From the cell containing the given text, extract its center point as [X, Y] coordinate. 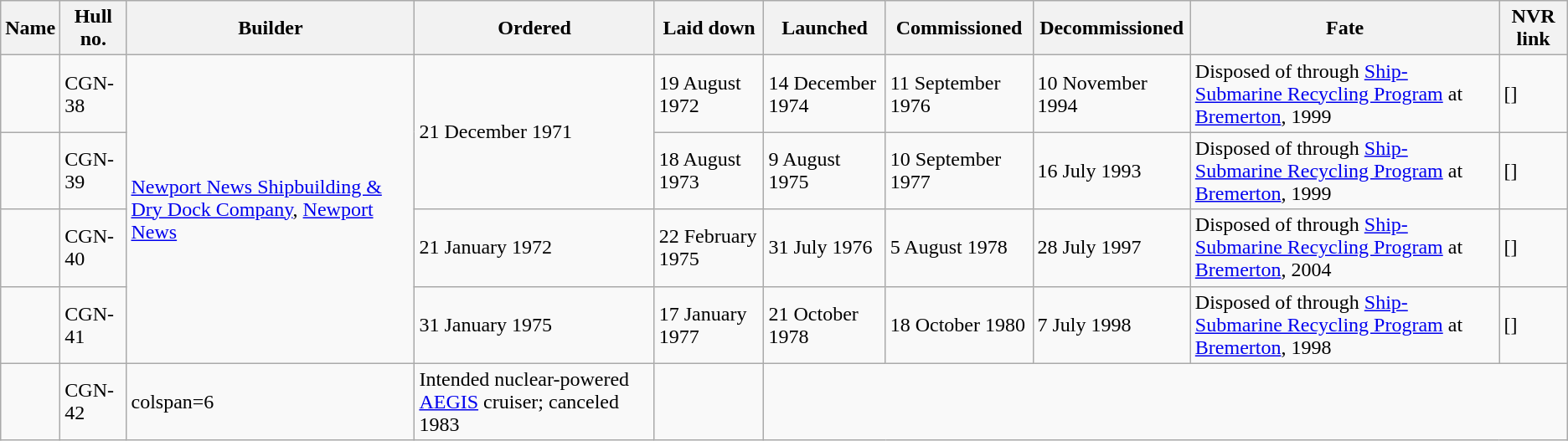
Disposed of through Ship-Submarine Recycling Program at Bremerton, 2004 [1345, 248]
CGN-39 [94, 171]
CGN-40 [94, 248]
Laid down [709, 28]
Ordered [534, 28]
Name [30, 28]
14 December 1974 [824, 94]
7 July 1998 [1112, 325]
16 July 1993 [1112, 171]
18 October 1980 [959, 325]
31 July 1976 [824, 248]
Intended nuclear-powered AEGIS cruiser; canceled 1983 [534, 402]
22 February 1975 [709, 248]
9 August 1975 [824, 171]
colspan=6 [271, 402]
Hull no. [94, 28]
Newport News Shipbuilding & Dry Dock Company, Newport News [271, 209]
Builder [271, 28]
11 September 1976 [959, 94]
Commissioned [959, 28]
31 January 1975 [534, 325]
5 August 1978 [959, 248]
Fate [1345, 28]
19 August 1972 [709, 94]
28 July 1997 [1112, 248]
21 October 1978 [824, 325]
CGN-38 [94, 94]
21 December 1971 [534, 132]
NVR link [1533, 28]
CGN-41 [94, 325]
Decommissioned [1112, 28]
10 November 1994 [1112, 94]
18 August 1973 [709, 171]
Disposed of through Ship-Submarine Recycling Program at Bremerton, 1998 [1345, 325]
Launched [824, 28]
10 September 1977 [959, 171]
21 January 1972 [534, 248]
CGN-42 [94, 402]
17 January 1977 [709, 325]
